Detect which cell encompasses the target text, then output its (X, Y) center coordinate. 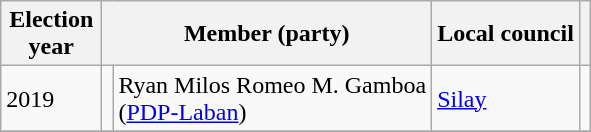
Electionyear (52, 34)
Ryan Milos Romeo M. Gamboa(PDP-Laban) (272, 98)
Silay (506, 98)
2019 (52, 98)
Local council (506, 34)
Member (party) (267, 34)
